Extract the (X, Y) coordinate from the center of the cell holding the provided text.  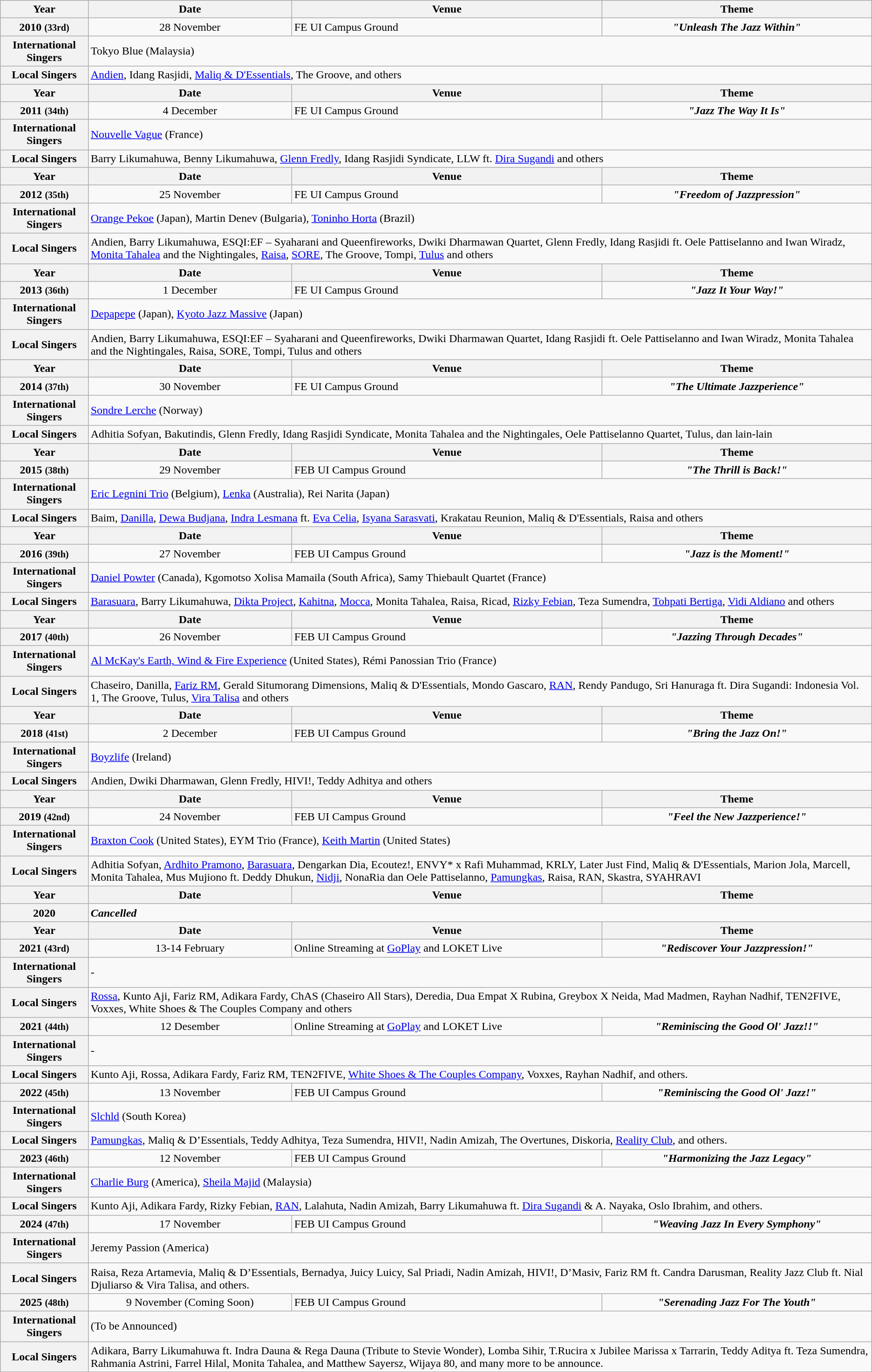
2019 (42nd) (44, 816)
Eric Legnini Trio (Belgium), Lenka (Australia), Rei Narita (Japan) (480, 494)
Tokyo Blue (Malaysia) (480, 51)
(To be Announced) (480, 1326)
13-14 February (190, 948)
13 November (190, 1092)
Nouvelle Vague (France) (480, 134)
2020 (44, 912)
1 December (190, 290)
30 November (190, 386)
2021 (43rd) (44, 948)
Depapepe (Japan), Kyoto Jazz Massive (Japan) (480, 314)
9 November (Coming Soon) (190, 1302)
24 November (190, 816)
"Freedom of Jazzpression" (737, 194)
Baim, Danilla, Dewa Budjana, Indra Lesmana ft. Eva Celia, Isyana Sarasvati, Krakatau Reunion, Maliq & D'Essentials, Raisa and others (480, 518)
Pamungkas, Maliq & D’Essentials, Teddy Adhitya, Teza Sumendra, HIVI!, Nadin Amizah, The Overtunes, Diskoria, Reality Club, and others. (480, 1140)
2017 (40th) (44, 637)
"The Thrill is Back!" (737, 470)
"Jazz is the Moment!" (737, 553)
17 November (190, 1224)
"Weaving Jazz In Every Symphony" (737, 1224)
2025 (48th) (44, 1302)
Al McKay's Earth, Wind & Fire Experience (United States), Rémi Panossian Trio (France) (480, 661)
2011 (34th) (44, 110)
2021 (44th) (44, 1027)
2 December (190, 733)
28 November (190, 27)
2022 (45th) (44, 1092)
2016 (39th) (44, 553)
Kunto Aji, Adikara Fardy, Rizky Febian, RAN, Lalahuta, Nadin Amizah, Barry Likumahuwa ft. Dira Sugandi & A. Nayaka, Oslo Ibrahim, and others. (480, 1206)
4 December (190, 110)
Cancelled (480, 912)
Slchld (South Korea) (480, 1117)
26 November (190, 637)
Kunto Aji, Rossa, Adikara Fardy, Fariz RM, TEN2FIVE, White Shoes & The Couples Company, Voxxes, Rayhan Nadhif, and others. (480, 1075)
25 November (190, 194)
Barry Likumahuwa, Benny Likumahuwa, Glenn Fredly, Idang Rasjidi Syndicate, LLW ft. Dira Sugandi and others (480, 158)
2010 (33rd) (44, 27)
Sondre Lerche (Norway) (480, 410)
Daniel Powter (Canada), Kgomotso Xolisa Mamaila (South Africa), Samy Thiebault Quartet (France) (480, 577)
"Jazz The Way It Is" (737, 110)
Andien, Dwiki Dharmawan, Glenn Fredly, HIVI!, Teddy Adhitya and others (480, 781)
"Jazzing Through Decades" (737, 637)
2015 (38th) (44, 470)
2014 (37th) (44, 386)
"Bring the Jazz On!" (737, 733)
2018 (41st) (44, 733)
"Jazz It Your Way!" (737, 290)
"Serenading Jazz For The Youth" (737, 1302)
"Harmonizing the Jazz Legacy" (737, 1158)
"Unleash The Jazz Within" (737, 27)
29 November (190, 470)
"Rediscover Your Jazzpression!" (737, 948)
Charlie Burg (America), Sheila Majid (Malaysia) (480, 1182)
2013 (36th) (44, 290)
12 Desember (190, 1027)
Jeremy Passion (America) (480, 1248)
Andien, Idang Rasjidi, Maliq & D'Essentials, The Groove, and others (480, 75)
"Reminiscing the Good Ol' Jazz!" (737, 1092)
12 November (190, 1158)
"The Ultimate Jazzperience" (737, 386)
"Feel the New Jazzperience!" (737, 816)
"Reminiscing the Good Ol' Jazz!!" (737, 1027)
Braxton Cook (United States), EYM Trio (France), Keith Martin (United States) (480, 841)
Orange Pekoe (Japan), Martin Denev (Bulgaria), Toninho Horta (Brazil) (480, 218)
Boyzlife (Ireland) (480, 757)
2023 (46th) (44, 1158)
2024 (47th) (44, 1224)
27 November (190, 553)
2012 (35th) (44, 194)
